Scan for the cell matching the given text and deliver its (x, y) coordinate at center. 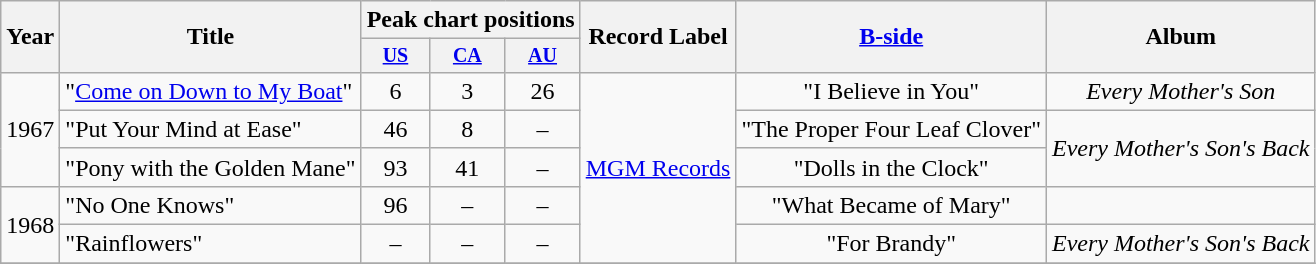
US (396, 56)
26 (542, 91)
"What Became of Mary" (892, 205)
"Dolls in the Clock" (892, 167)
Peak chart positions (470, 20)
1967 (30, 129)
93 (396, 167)
Year (30, 37)
"Pony with the Golden Mane" (210, 167)
6 (396, 91)
"No One Knows" (210, 205)
1968 (30, 224)
Record Label (658, 37)
96 (396, 205)
"The Proper Four Leaf Clover" (892, 129)
"Come on Down to My Boat" (210, 91)
3 (468, 91)
Every Mother's Son (1180, 91)
"Rainflowers" (210, 244)
AU (542, 56)
Title (210, 37)
"For Brandy" (892, 244)
B-side (892, 37)
MGM Records (658, 167)
Album (1180, 37)
46 (396, 129)
CA (468, 56)
41 (468, 167)
8 (468, 129)
"Put Your Mind at Ease" (210, 129)
"I Believe in You" (892, 91)
